Return (X, Y) of the center of cell containing provided text 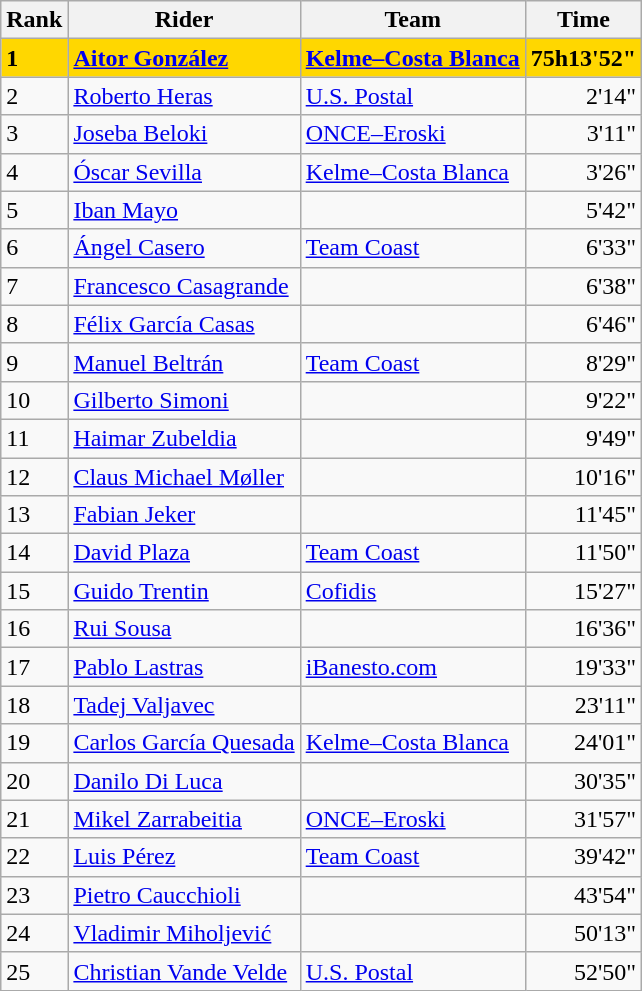
Pablo Lastras (184, 667)
2 (34, 96)
Rui Sousa (184, 629)
Gilberto Simoni (184, 400)
3 (34, 134)
7 (34, 286)
Guido Trentin (184, 591)
Danilo Di Luca (184, 781)
15 (34, 591)
22 (34, 857)
12 (34, 477)
Carlos García Quesada (184, 743)
16 (34, 629)
23 (34, 895)
9'49" (583, 438)
17 (34, 667)
52'50" (583, 971)
19 (34, 743)
31'57" (583, 819)
David Plaza (184, 553)
1 (34, 58)
Luis Pérez (184, 857)
Ángel Casero (184, 248)
4 (34, 172)
50'13" (583, 933)
23'11" (583, 705)
11'50" (583, 553)
6 (34, 248)
24'01" (583, 743)
6'38" (583, 286)
Fabian Jeker (184, 515)
Cofidis (412, 591)
Rider (184, 20)
18 (34, 705)
19'33" (583, 667)
2'14" (583, 96)
9'22" (583, 400)
16'36" (583, 629)
Time (583, 20)
9 (34, 362)
13 (34, 515)
Claus Michael Møller (184, 477)
Tadej Valjavec (184, 705)
15'27" (583, 591)
Francesco Casagrande (184, 286)
Joseba Beloki (184, 134)
10'16" (583, 477)
5 (34, 210)
Vladimir Miholjević (184, 933)
Mikel Zarrabeitia (184, 819)
Team (412, 20)
8 (34, 324)
3'26" (583, 172)
Óscar Sevilla (184, 172)
6'33" (583, 248)
75h13'52" (583, 58)
Roberto Heras (184, 96)
5'42" (583, 210)
20 (34, 781)
Haimar Zubeldia (184, 438)
24 (34, 933)
11 (34, 438)
3'11" (583, 134)
21 (34, 819)
Rank (34, 20)
39'42" (583, 857)
Félix García Casas (184, 324)
43'54" (583, 895)
6'46" (583, 324)
Iban Mayo (184, 210)
8'29" (583, 362)
Christian Vande Velde (184, 971)
10 (34, 400)
14 (34, 553)
25 (34, 971)
Aitor González (184, 58)
Manuel Beltrán (184, 362)
iBanesto.com (412, 667)
30'35" (583, 781)
Pietro Caucchioli (184, 895)
11'45" (583, 515)
